Determine the [X, Y] coordinate at the center of the cell enclosing the given text.  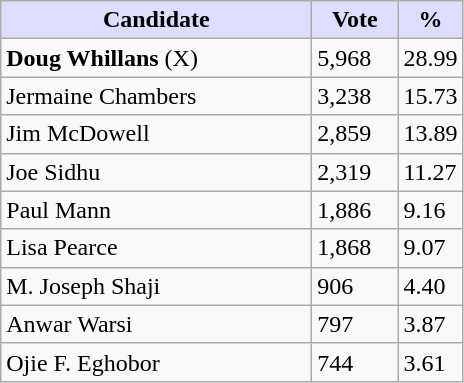
Joe Sidhu [156, 172]
3.61 [430, 362]
% [430, 20]
Ojie F. Eghobor [156, 362]
Paul Mann [156, 210]
5,968 [355, 58]
Lisa Pearce [156, 248]
906 [355, 286]
Jermaine Chambers [156, 96]
2,859 [355, 134]
4.40 [430, 286]
Doug Whillans (X) [156, 58]
Vote [355, 20]
9.16 [430, 210]
3.87 [430, 324]
15.73 [430, 96]
Jim McDowell [156, 134]
797 [355, 324]
1,868 [355, 248]
1,886 [355, 210]
Anwar Warsi [156, 324]
3,238 [355, 96]
28.99 [430, 58]
M. Joseph Shaji [156, 286]
9.07 [430, 248]
Candidate [156, 20]
11.27 [430, 172]
744 [355, 362]
2,319 [355, 172]
13.89 [430, 134]
